Search for the cell housing the specified text and yield its [x, y] center coordinate. 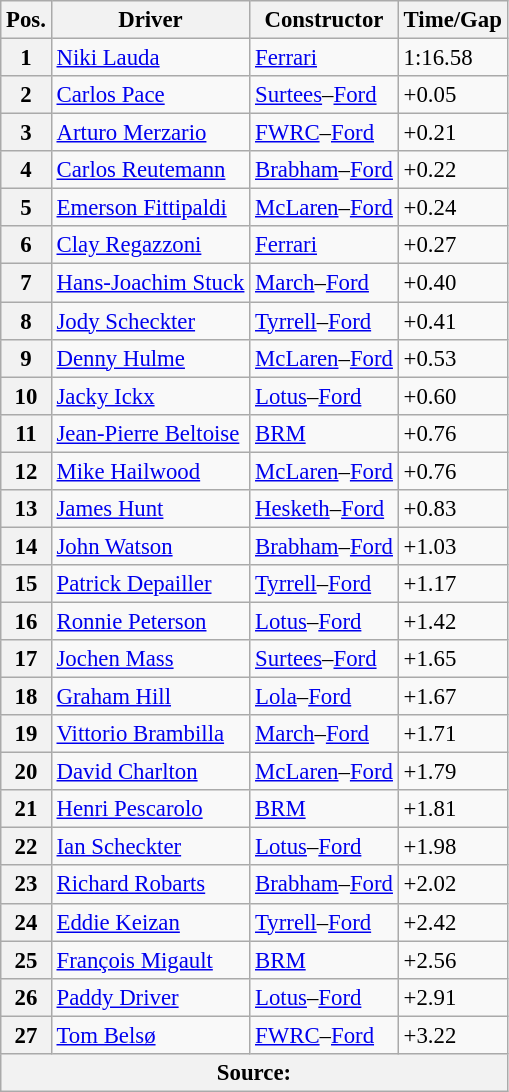
Eddie Keizan [150, 922]
Niki Lauda [150, 58]
20 [26, 772]
6 [26, 245]
Driver [150, 20]
Hesketh–Ford [324, 509]
+1.71 [452, 734]
Graham Hill [150, 697]
25 [26, 960]
2 [26, 95]
+1.17 [452, 584]
+0.05 [452, 95]
Time/Gap [452, 20]
Vittorio Brambilla [150, 734]
Pos. [26, 20]
+1.65 [452, 659]
+1.81 [452, 809]
+0.21 [452, 133]
Ronnie Peterson [150, 621]
David Charlton [150, 772]
Jody Scheckter [150, 321]
Carlos Pace [150, 95]
+0.40 [452, 283]
4 [26, 170]
+3.22 [452, 1035]
Richard Robarts [150, 885]
Paddy Driver [150, 997]
26 [26, 997]
27 [26, 1035]
14 [26, 546]
Ian Scheckter [150, 847]
18 [26, 697]
+1.42 [452, 621]
+1.67 [452, 697]
+2.02 [452, 885]
+2.56 [452, 960]
+2.91 [452, 997]
Arturo Merzario [150, 133]
11 [26, 433]
Patrick Depailler [150, 584]
19 [26, 734]
23 [26, 885]
9 [26, 358]
15 [26, 584]
8 [26, 321]
Constructor [324, 20]
Tom Belsø [150, 1035]
7 [26, 283]
+0.53 [452, 358]
+0.60 [452, 396]
Mike Hailwood [150, 471]
Lola–Ford [324, 697]
22 [26, 847]
Jochen Mass [150, 659]
+0.22 [452, 170]
Source: [254, 1073]
Emerson Fittipaldi [150, 208]
12 [26, 471]
+1.03 [452, 546]
17 [26, 659]
Hans-Joachim Stuck [150, 283]
James Hunt [150, 509]
François Migault [150, 960]
+0.27 [452, 245]
+0.24 [452, 208]
Carlos Reutemann [150, 170]
13 [26, 509]
1 [26, 58]
+1.98 [452, 847]
21 [26, 809]
Jean-Pierre Beltoise [150, 433]
5 [26, 208]
16 [26, 621]
John Watson [150, 546]
1:16.58 [452, 58]
+0.41 [452, 321]
Denny Hulme [150, 358]
+0.83 [452, 509]
+1.79 [452, 772]
Clay Regazzoni [150, 245]
Jacky Ickx [150, 396]
+2.42 [452, 922]
10 [26, 396]
Henri Pescarolo [150, 809]
3 [26, 133]
24 [26, 922]
